Determine the (x, y) coordinate at the center of the cell enclosing the given text.  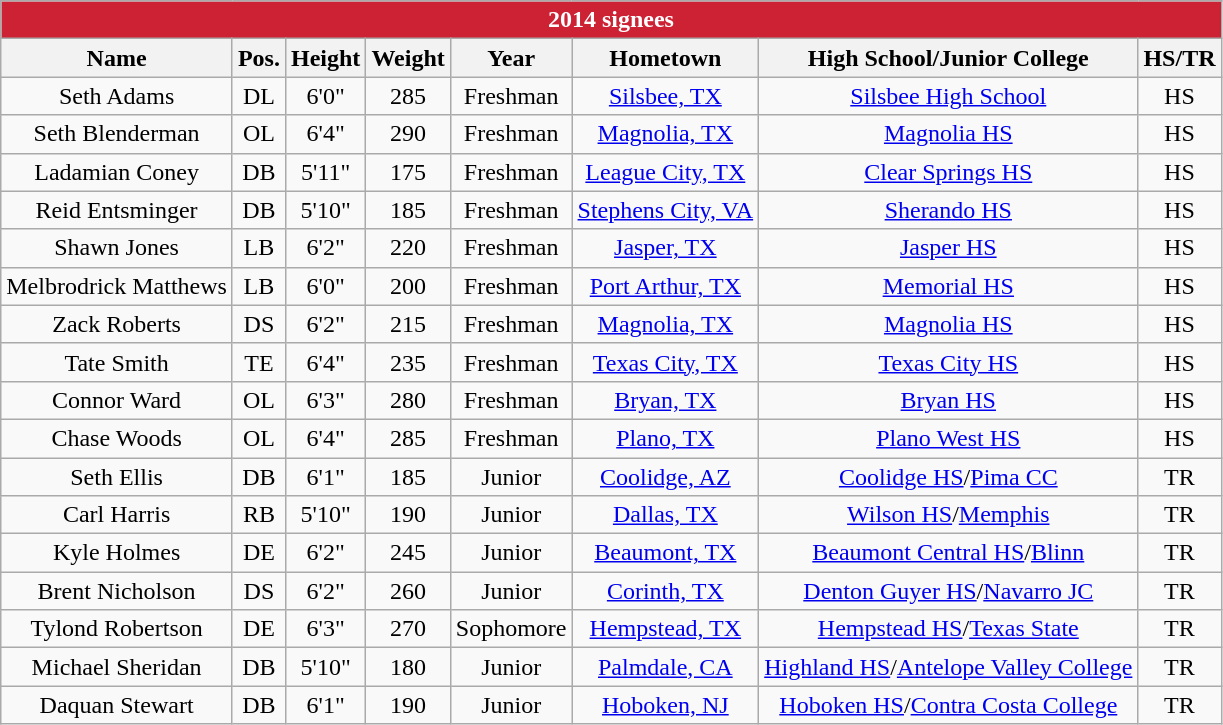
Name (117, 58)
Clear Springs HS (948, 172)
Shawn Jones (117, 248)
Bryan HS (948, 400)
Corinth, TX (666, 591)
Brent Nicholson (117, 591)
RB (258, 515)
Beaumont Central HS/Blinn (948, 553)
Coolidge HS/Pima CC (948, 477)
175 (408, 172)
215 (408, 324)
Palmdale, CA (666, 667)
Connor Ward (117, 400)
Weight (408, 58)
260 (408, 591)
Reid Entsminger (117, 210)
Dallas, TX (666, 515)
Hempstead HS/Texas State (948, 629)
Hoboken HS/Contra Costa College (948, 705)
5'11" (325, 172)
Bryan, TX (666, 400)
Pos. (258, 58)
180 (408, 667)
Beaumont, TX (666, 553)
Stephens City, VA (666, 210)
Plano West HS (948, 438)
Sophomore (511, 629)
Chase Woods (117, 438)
Tate Smith (117, 362)
Ladamian Coney (117, 172)
Hometown (666, 58)
Melbrodrick Matthews (117, 286)
Kyle Holmes (117, 553)
Plano, TX (666, 438)
Texas City HS (948, 362)
290 (408, 134)
Tylond Robertson (117, 629)
270 (408, 629)
Hoboken, NJ (666, 705)
Seth Ellis (117, 477)
HS/TR (1180, 58)
High School/Junior College (948, 58)
Michael Sheridan (117, 667)
League City, TX (666, 172)
2014 signees (611, 20)
Seth Blenderman (117, 134)
235 (408, 362)
245 (408, 553)
Coolidge, AZ (666, 477)
Daquan Stewart (117, 705)
Silsbee High School (948, 96)
Seth Adams (117, 96)
Jasper HS (948, 248)
Port Arthur, TX (666, 286)
Jasper, TX (666, 248)
Silsbee, TX (666, 96)
Texas City, TX (666, 362)
Hempstead, TX (666, 629)
Denton Guyer HS/Navarro JC (948, 591)
TE (258, 362)
220 (408, 248)
Height (325, 58)
DL (258, 96)
Year (511, 58)
Sherando HS (948, 210)
Wilson HS/Memphis (948, 515)
200 (408, 286)
280 (408, 400)
Zack Roberts (117, 324)
Highland HS/Antelope Valley College (948, 667)
Memorial HS (948, 286)
Carl Harris (117, 515)
